Extract the (X, Y) coordinate from the center of the cell holding the provided text.  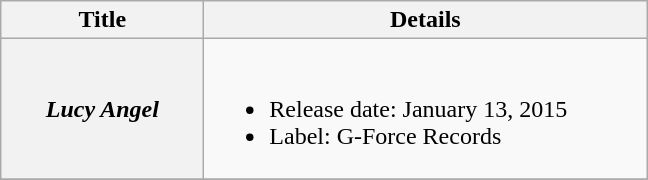
Details (426, 20)
Title (102, 20)
Release date: January 13, 2015Label: G-Force Records (426, 109)
Lucy Angel (102, 109)
